Determine the (x, y) coordinate at the center of the cell enclosing the given text.  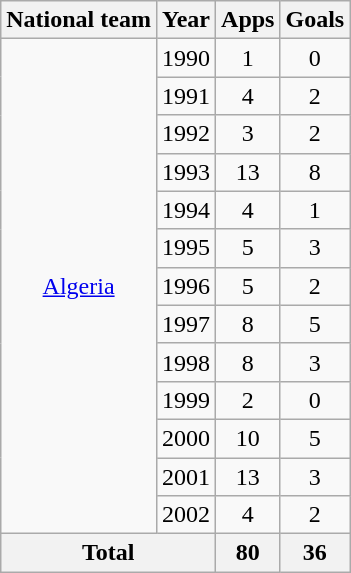
2000 (186, 438)
Algeria (79, 286)
1998 (186, 362)
80 (248, 553)
1996 (186, 286)
1995 (186, 248)
10 (248, 438)
2001 (186, 477)
1999 (186, 400)
Goals (315, 20)
Total (108, 553)
Apps (248, 20)
2002 (186, 515)
1991 (186, 96)
1994 (186, 210)
1992 (186, 134)
1990 (186, 58)
Year (186, 20)
1997 (186, 324)
36 (315, 553)
1993 (186, 172)
National team (79, 20)
